From the cell containing the given text, extract its center point as (X, Y) coordinate. 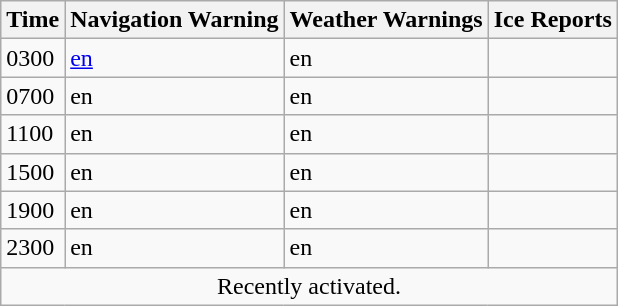
1900 (33, 210)
Weather Warnings (386, 20)
Ice Reports (552, 20)
2300 (33, 248)
1100 (33, 134)
0300 (33, 58)
0700 (33, 96)
1500 (33, 172)
Navigation Warning (174, 20)
Time (33, 20)
Recently activated. (310, 286)
